Pinpoint the cell where the given text exists, returning its [X, Y] midpoint coordinate. 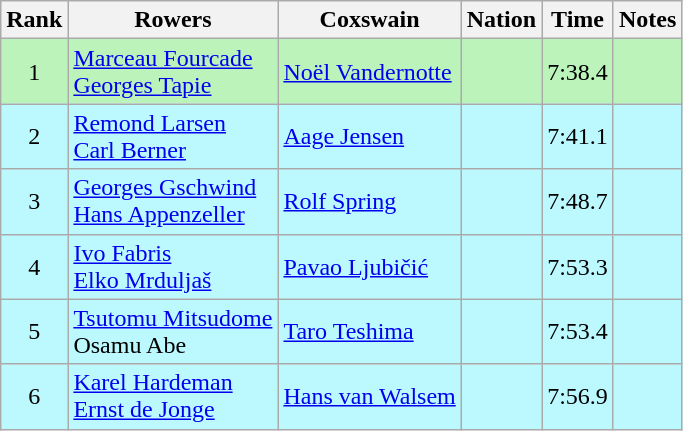
Remond LarsenCarl Berner [173, 136]
Tsutomu MitsudomeOsamu Abe [173, 332]
7:53.3 [578, 266]
Noël Vandernotte [370, 72]
Time [578, 20]
Coxswain [370, 20]
Marceau FourcadeGeorges Tapie [173, 72]
Aage Jensen [370, 136]
Karel HardemanErnst de Jonge [173, 396]
Hans van Walsem [370, 396]
4 [34, 266]
7:53.4 [578, 332]
Notes [647, 20]
2 [34, 136]
Rank [34, 20]
Taro Teshima [370, 332]
Georges GschwindHans Appenzeller [173, 202]
Rowers [173, 20]
6 [34, 396]
Nation [501, 20]
3 [34, 202]
Ivo FabrisElko Mrduljaš [173, 266]
1 [34, 72]
7:56.9 [578, 396]
7:38.4 [578, 72]
5 [34, 332]
7:48.7 [578, 202]
7:41.1 [578, 136]
Rolf Spring [370, 202]
Pavao Ljubičić [370, 266]
